Determine the (x, y) coordinate at the center of the cell enclosing the given text.  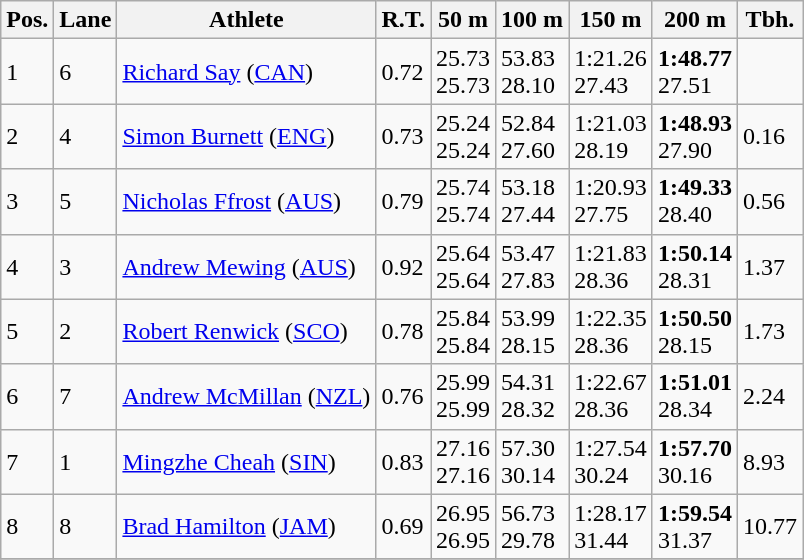
1:50.5028.15 (694, 332)
1:49.3328.40 (694, 202)
1:22.6728.36 (611, 396)
25.7325.73 (464, 72)
Tbh. (770, 20)
0.76 (404, 396)
50 m (464, 20)
25.6425.64 (464, 266)
52.8427.60 (532, 136)
25.9925.99 (464, 396)
100 m (532, 20)
150 m (611, 20)
Andrew McMillan (NZL) (246, 396)
1:48.9327.90 (694, 136)
Richard Say (CAN) (246, 72)
1:28.1731.44 (611, 526)
Mingzhe Cheah (SIN) (246, 462)
R.T. (404, 20)
53.1827.44 (532, 202)
0.78 (404, 332)
0.92 (404, 266)
53.9928.15 (532, 332)
0.69 (404, 526)
Athlete (246, 20)
53.4727.83 (532, 266)
200 m (694, 20)
1:51.0128.34 (694, 396)
0.83 (404, 462)
0.56 (770, 202)
Andrew Mewing (AUS) (246, 266)
57.3030.14 (532, 462)
1:50.1428.31 (694, 266)
1:21.8328.36 (611, 266)
8.93 (770, 462)
Brad Hamilton (JAM) (246, 526)
1:48.7727.51 (694, 72)
Lane (86, 20)
56.7329.78 (532, 526)
26.9526.95 (464, 526)
1:21.0328.19 (611, 136)
Nicholas Ffrost (AUS) (246, 202)
1:21.2627.43 (611, 72)
25.8425.84 (464, 332)
2.24 (770, 396)
0.72 (404, 72)
1:22.3528.36 (611, 332)
1:59.5431.37 (694, 526)
54.3128.32 (532, 396)
0.79 (404, 202)
1.37 (770, 266)
0.16 (770, 136)
53.8328.10 (532, 72)
27.1627.16 (464, 462)
10.77 (770, 526)
0.73 (404, 136)
Simon Burnett (ENG) (246, 136)
1.73 (770, 332)
25.2425.24 (464, 136)
1:27.5430.24 (611, 462)
Robert Renwick (SCO) (246, 332)
1:57.7030.16 (694, 462)
25.7425.74 (464, 202)
1:20.9327.75 (611, 202)
Pos. (28, 20)
